Pinpoint the cell where the given text exists, returning its [x, y] midpoint coordinate. 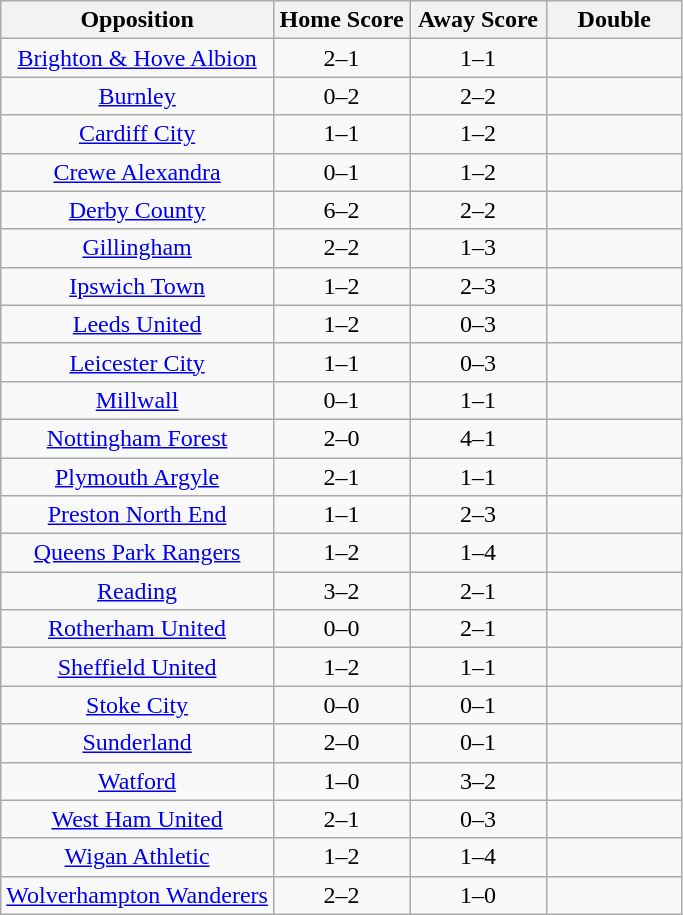
Double [614, 20]
4–1 [478, 438]
Stoke City [138, 705]
Cardiff City [138, 134]
Leicester City [138, 362]
Away Score [478, 20]
Queens Park Rangers [138, 553]
0–2 [341, 96]
Burnley [138, 96]
Ipswich Town [138, 286]
Watford [138, 781]
Crewe Alexandra [138, 172]
Gillingham [138, 248]
Derby County [138, 210]
Opposition [138, 20]
Reading [138, 591]
Home Score [341, 20]
6–2 [341, 210]
Nottingham Forest [138, 438]
Sunderland [138, 743]
Millwall [138, 400]
West Ham United [138, 819]
Rotherham United [138, 629]
Wolverhampton Wanderers [138, 895]
Brighton & Hove Albion [138, 58]
1–3 [478, 248]
Wigan Athletic [138, 857]
Sheffield United [138, 667]
Plymouth Argyle [138, 477]
Preston North End [138, 515]
Leeds United [138, 324]
